Extract the [X, Y] coordinate from the center of the cell holding the provided text.  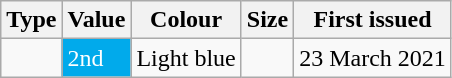
Type [32, 20]
Light blue [186, 58]
23 March 2021 [373, 58]
First issued [373, 20]
2nd [96, 58]
Size [267, 20]
Value [96, 20]
Colour [186, 20]
